Output the [x, y] coordinate of the center of the cell containing the given text.  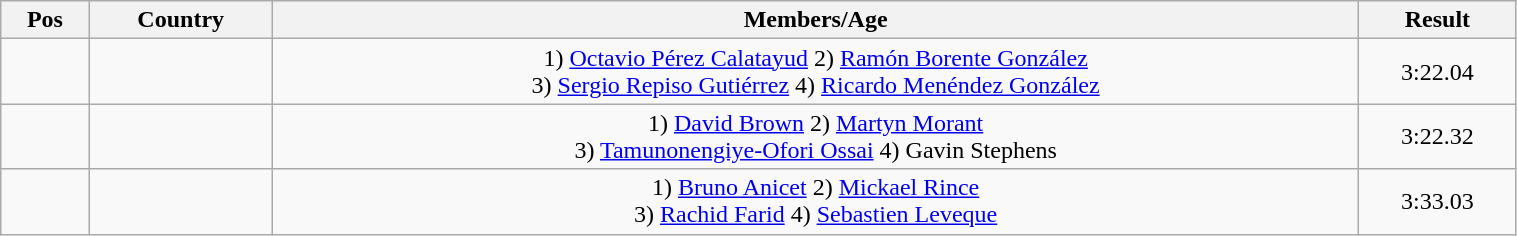
3:33.03 [1438, 202]
1) Octavio Pérez Calatayud 2) Ramón Borente González3) Sergio Repiso Gutiérrez 4) Ricardo Menéndez González [815, 72]
3:22.32 [1438, 136]
1) Bruno Anicet 2) Mickael Rince3) Rachid Farid 4) Sebastien Leveque [815, 202]
Members/Age [815, 20]
3:22.04 [1438, 72]
Pos [45, 20]
Result [1438, 20]
Country [180, 20]
1) David Brown 2) Martyn Morant3) Tamunonengiye-Ofori Ossai 4) Gavin Stephens [815, 136]
